Extract the [X, Y] coordinate from the center of the cell holding the provided text.  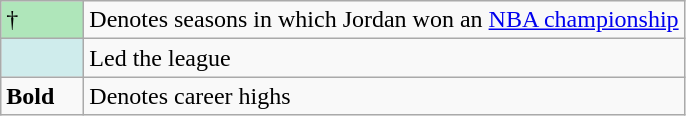
Led the league [384, 58]
† [42, 20]
Denotes seasons in which Jordan won an NBA championship [384, 20]
Bold [42, 96]
Denotes career highs [384, 96]
